Capture the cell that displays the provided text and extract its (X, Y) central coordinate. 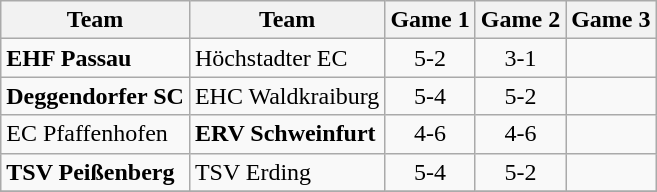
3-1 (520, 58)
EC Pfaffenhofen (96, 134)
Deggendorfer SC (96, 96)
Game 3 (611, 20)
Game 2 (520, 20)
TSV Erding (287, 172)
EHF Passau (96, 58)
TSV Peißenberg (96, 172)
ERV Schweinfurt (287, 134)
Game 1 (430, 20)
Höchstadter EC (287, 58)
EHC Waldkraiburg (287, 96)
